Detect which cell encompasses the target text, then output its [x, y] center coordinate. 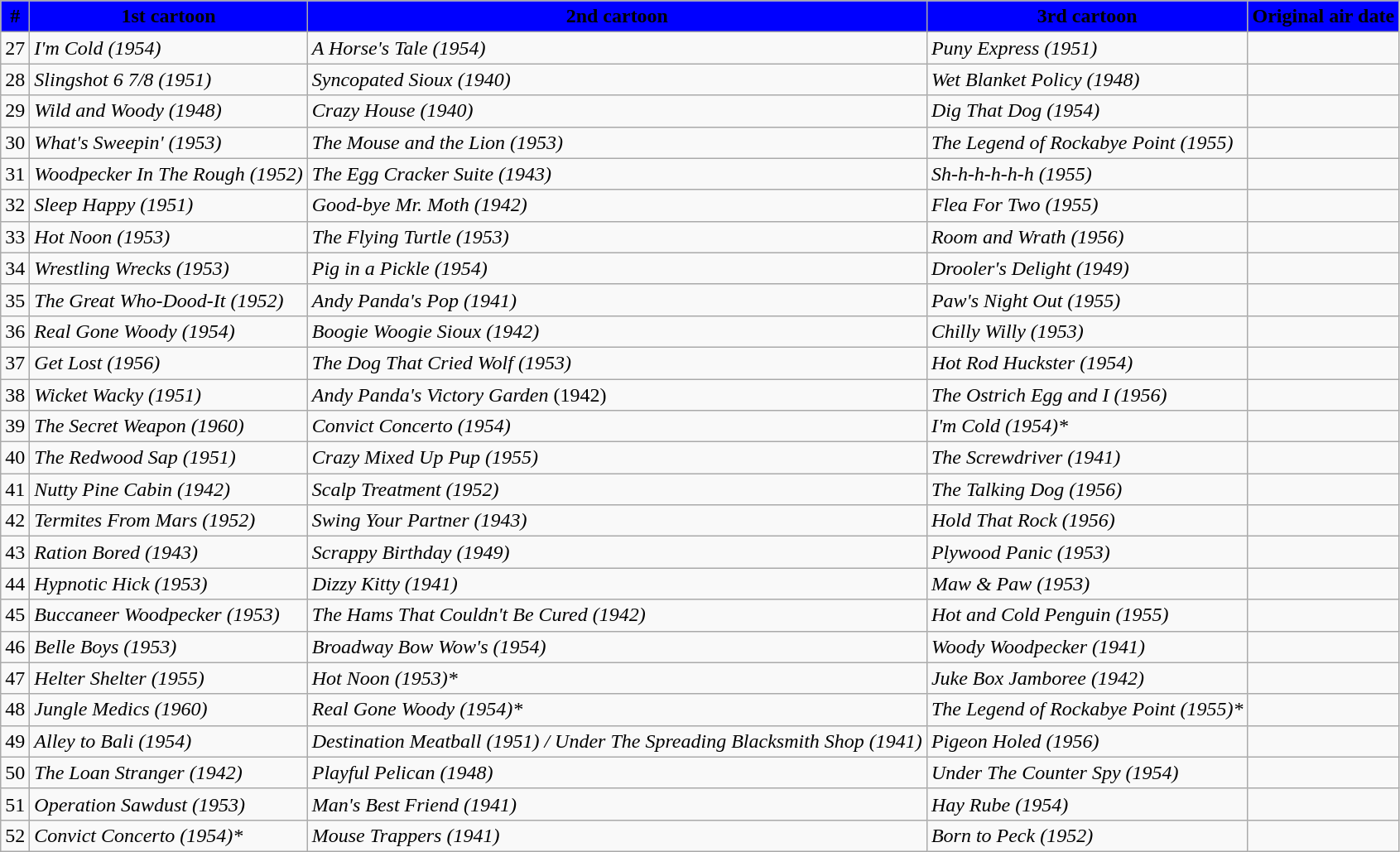
Hot Rod Huckster (1954) [1087, 363]
What's Sweepin' (1953) [169, 142]
Original air date [1323, 17]
Broadway Bow Wow's (1954) [617, 647]
Buccaneer Woodpecker (1953) [169, 615]
Dig That Dog (1954) [1087, 111]
The Hams That Couldn't Be Cured (1942) [617, 615]
Crazy Mixed Up Pup (1955) [617, 458]
Swing Your Partner (1943) [617, 521]
The Redwood Sap (1951) [169, 458]
Convict Concerto (1954) [617, 426]
Sleep Happy (1951) [169, 205]
Plywood Panic (1953) [1087, 552]
43 [15, 552]
Wicket Wacky (1951) [169, 395]
Pig in a Pickle (1954) [617, 268]
52 [15, 835]
28 [15, 79]
Slingshot 6 7/8 (1951) [169, 79]
Nutty Pine Cabin (1942) [169, 489]
41 [15, 489]
Hot and Cold Penguin (1955) [1087, 615]
Room and Wrath (1956) [1087, 237]
Syncopated Sioux (1940) [617, 79]
The Screwdriver (1941) [1087, 458]
Hot Noon (1953) [169, 237]
Mouse Trappers (1941) [617, 835]
The Ostrich Egg and I (1956) [1087, 395]
Hypnotic Hick (1953) [169, 584]
33 [15, 237]
I'm Cold (1954)* [1087, 426]
The Dog That Cried Wolf (1953) [617, 363]
50 [15, 773]
Belle Boys (1953) [169, 647]
A Horse's Tale (1954) [617, 48]
Hay Rube (1954) [1087, 804]
Operation Sawdust (1953) [169, 804]
42 [15, 521]
Termites From Mars (1952) [169, 521]
44 [15, 584]
27 [15, 48]
Man's Best Friend (1941) [617, 804]
Real Gone Woody (1954)* [617, 710]
Dizzy Kitty (1941) [617, 584]
Under The Counter Spy (1954) [1087, 773]
40 [15, 458]
Woody Woodpecker (1941) [1087, 647]
Crazy House (1940) [617, 111]
32 [15, 205]
Chilly Willy (1953) [1087, 331]
The Secret Weapon (1960) [169, 426]
Scrappy Birthday (1949) [617, 552]
Real Gone Woody (1954) [169, 331]
I'm Cold (1954) [169, 48]
Juke Box Jamboree (1942) [1087, 678]
The Egg Cracker Suite (1943) [617, 174]
37 [15, 363]
Ration Bored (1943) [169, 552]
1st cartoon [169, 17]
The Legend of Rockabye Point (1955) [1087, 142]
2nd cartoon [617, 17]
49 [15, 741]
Hold That Rock (1956) [1087, 521]
35 [15, 300]
3rd cartoon [1087, 17]
Wrestling Wrecks (1953) [169, 268]
36 [15, 331]
Jungle Medics (1960) [169, 710]
Alley to Bali (1954) [169, 741]
45 [15, 615]
Wild and Woody (1948) [169, 111]
The Loan Stranger (1942) [169, 773]
The Flying Turtle (1953) [617, 237]
Wet Blanket Policy (1948) [1087, 79]
Woodpecker In The Rough (1952) [169, 174]
Pigeon Holed (1956) [1087, 741]
31 [15, 174]
The Legend of Rockabye Point (1955)* [1087, 710]
38 [15, 395]
The Talking Dog (1956) [1087, 489]
Drooler's Delight (1949) [1087, 268]
Boogie Woogie Sioux (1942) [617, 331]
46 [15, 647]
Paw's Night Out (1955) [1087, 300]
51 [15, 804]
39 [15, 426]
Maw & Paw (1953) [1087, 584]
48 [15, 710]
Helter Shelter (1955) [169, 678]
Destination Meatball (1951) / Under The Spreading Blacksmith Shop (1941) [617, 741]
The Mouse and the Lion (1953) [617, 142]
34 [15, 268]
Scalp Treatment (1952) [617, 489]
29 [15, 111]
Flea For Two (1955) [1087, 205]
Sh-h-h-h-h-h (1955) [1087, 174]
The Great Who-Dood-It (1952) [169, 300]
Good-bye Mr. Moth (1942) [617, 205]
Born to Peck (1952) [1087, 835]
Puny Express (1951) [1087, 48]
Convict Concerto (1954)* [169, 835]
47 [15, 678]
Hot Noon (1953)* [617, 678]
Playful Pelican (1948) [617, 773]
Andy Panda's Victory Garden (1942) [617, 395]
Get Lost (1956) [169, 363]
# [15, 17]
30 [15, 142]
Andy Panda's Pop (1941) [617, 300]
